Search for the cell housing the specified text and yield its (X, Y) center coordinate. 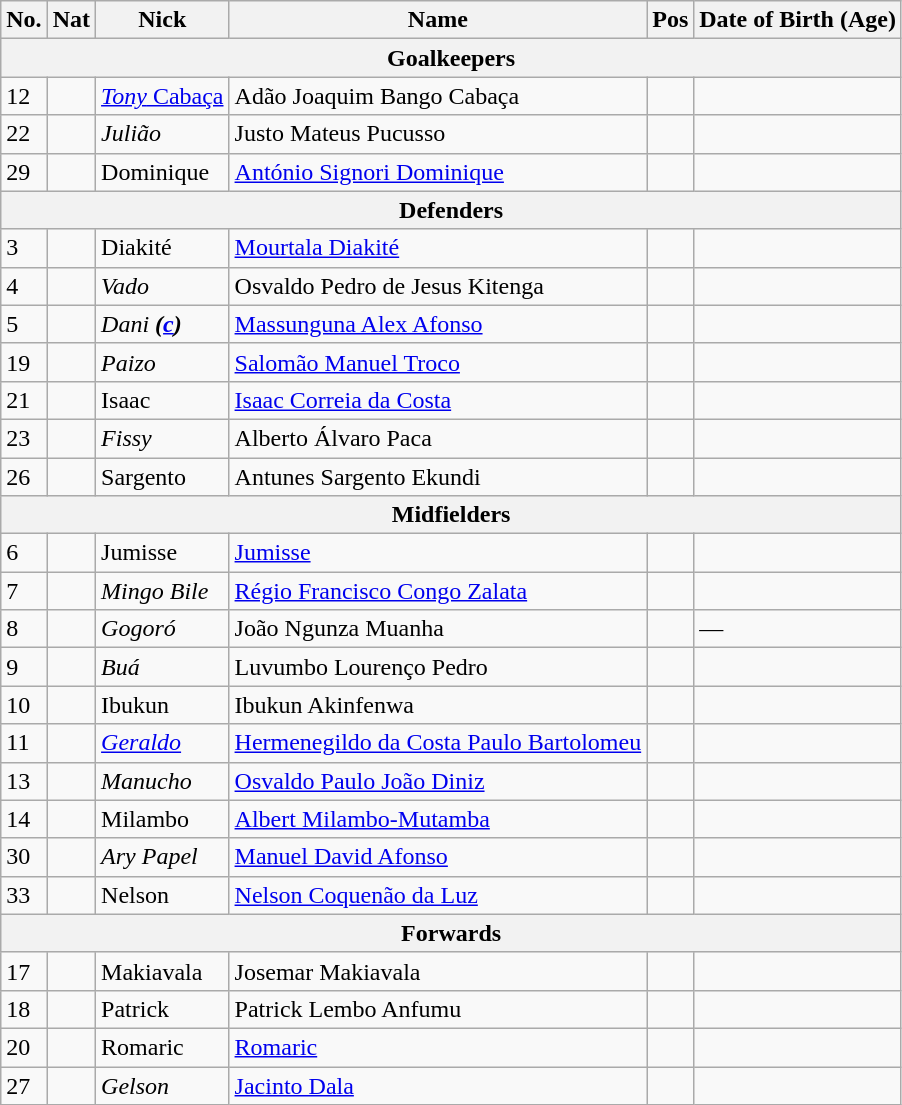
14 (24, 819)
Nelson (162, 895)
Date of Birth (Age) (798, 20)
29 (24, 172)
Nelson Coquenão da Luz (438, 895)
5 (24, 324)
Sargento (162, 477)
Albert Milambo-Mutamba (438, 819)
18 (24, 1009)
Patrick (162, 1009)
Geraldo (162, 743)
3 (24, 248)
Defenders (452, 210)
Salomão Manuel Troco (438, 362)
Manucho (162, 781)
10 (24, 705)
Hermenegildo da Costa Paulo Bartolomeu (438, 743)
Jacinto Dala (438, 1085)
Isaac Correia da Costa (438, 400)
Justo Mateus Pucusso (438, 134)
Milambo (162, 819)
Mingo Bile (162, 591)
Dominique (162, 172)
21 (24, 400)
9 (24, 667)
30 (24, 857)
Buá (162, 667)
Ary Papel (162, 857)
Gogoró (162, 629)
17 (24, 971)
Manuel David Afonso (438, 857)
27 (24, 1085)
19 (24, 362)
Adão Joaquim Bango Cabaça (438, 96)
Nick (162, 20)
4 (24, 286)
Pos (670, 20)
António Signori Dominique (438, 172)
Ibukun (162, 705)
7 (24, 591)
Josemar Makiavala (438, 971)
Osvaldo Paulo João Diniz (438, 781)
Name (438, 20)
Goalkeepers (452, 58)
Osvaldo Pedro de Jesus Kitenga (438, 286)
Diakité (162, 248)
Makiavala (162, 971)
6 (24, 553)
Nat (71, 20)
Patrick Lembo Anfumu (438, 1009)
Dani (c) (162, 324)
Forwards (452, 933)
Tony Cabaça (162, 96)
Antunes Sargento Ekundi (438, 477)
Luvumbo Lourenço Pedro (438, 667)
22 (24, 134)
João Ngunza Muanha (438, 629)
Julião (162, 134)
No. (24, 20)
8 (24, 629)
20 (24, 1047)
Midfielders (452, 515)
Gelson (162, 1085)
Fissy (162, 438)
26 (24, 477)
Massunguna Alex Afonso (438, 324)
33 (24, 895)
11 (24, 743)
Alberto Álvaro Paca (438, 438)
— (798, 629)
Mourtala Diakité (438, 248)
Isaac (162, 400)
Ibukun Akinfenwa (438, 705)
Régio Francisco Congo Zalata (438, 591)
23 (24, 438)
12 (24, 96)
13 (24, 781)
Vado (162, 286)
Paizo (162, 362)
